Scan for the cell matching the given text and deliver its [X, Y] coordinate at center. 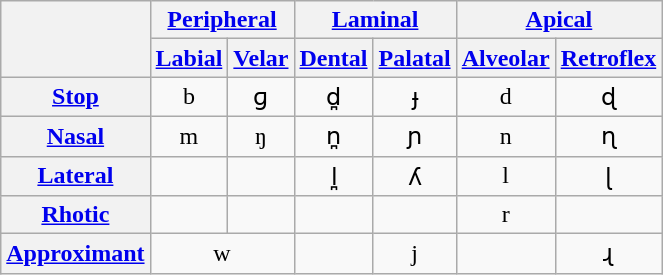
Apical [559, 20]
j [414, 254]
Retroflex [608, 58]
m [189, 136]
ɡ [261, 97]
d̪ [334, 97]
Rhotic [76, 215]
l̪ [334, 176]
w [222, 254]
n̪ [334, 136]
l [506, 176]
ŋ [261, 136]
Dental [334, 58]
d [506, 97]
Nasal [76, 136]
ɟ [414, 97]
ɳ [608, 136]
Labial [189, 58]
b [189, 97]
Peripheral [222, 20]
Laminal [375, 20]
ɲ [414, 136]
Palatal [414, 58]
r [506, 215]
n [506, 136]
Alveolar [506, 58]
ʎ [414, 176]
ɖ [608, 97]
ɭ [608, 176]
Velar [261, 58]
Stop [76, 97]
ɻ [608, 254]
Lateral [76, 176]
Approximant [76, 254]
